Return the [x, y] coordinate for the center point of the cell that contains the specified text.  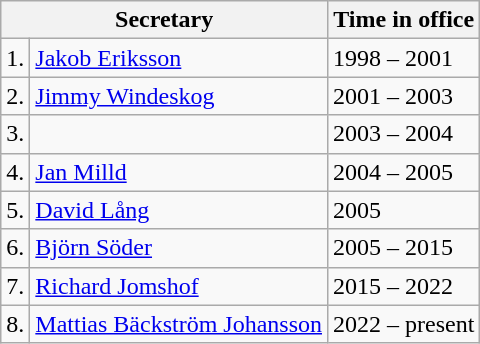
5. [16, 210]
4. [16, 172]
1998 – 2001 [404, 58]
2005 [404, 210]
1. [16, 58]
7. [16, 286]
6. [16, 248]
Jan Milld [179, 172]
3. [16, 134]
2004 – 2005 [404, 172]
8. [16, 324]
2. [16, 96]
David Lång [179, 210]
Richard Jomshof [179, 286]
Jimmy Windeskog [179, 96]
Mattias Bäckström Johansson [179, 324]
Björn Söder [179, 248]
Secretary [164, 20]
Time in office [404, 20]
2001 – 2003 [404, 96]
2015 – 2022 [404, 286]
Jakob Eriksson [179, 58]
2005 – 2015 [404, 248]
2022 – present [404, 324]
2003 – 2004 [404, 134]
